Detect which cell encompasses the target text, then output its (X, Y) center coordinate. 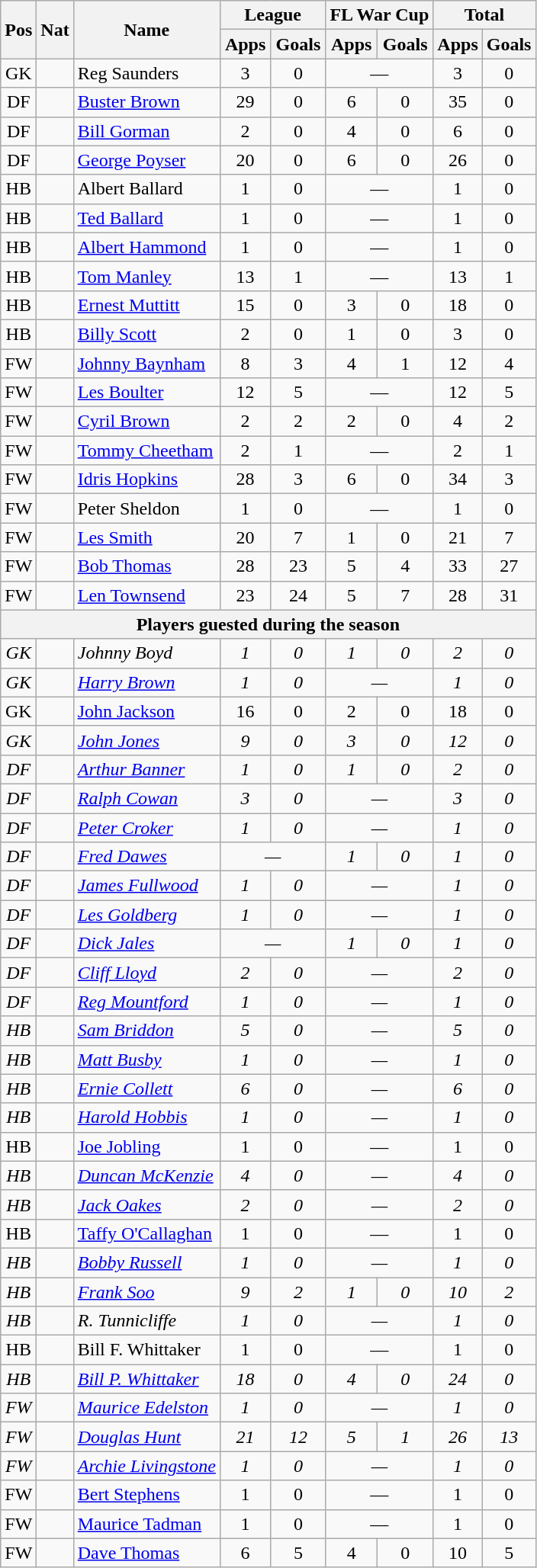
33 (458, 566)
Archie Livingstone (146, 1466)
35 (458, 102)
Pos (18, 30)
James Fullwood (146, 886)
League (273, 15)
Arthur Banner (146, 769)
Tommy Cheetham (146, 451)
Total (484, 15)
Maurice Tadman (146, 1524)
Les Smith (146, 537)
Tom Manley (146, 276)
Johnny Baynham (146, 364)
Harry Brown (146, 682)
Douglas Hunt (146, 1437)
Len Townsend (146, 595)
Matt Busby (146, 1060)
27 (509, 566)
8 (246, 364)
Bert Stephens (146, 1495)
Albert Ballard (146, 189)
Billy Scott (146, 334)
Bobby Russell (146, 1262)
Bill Gorman (146, 131)
Ted Ballard (146, 218)
31 (509, 595)
Duncan McKenzie (146, 1175)
Dave Thomas (146, 1553)
Taffy O'Callaghan (146, 1233)
Cyril Brown (146, 422)
Les Goldberg (146, 915)
Idris Hopkins (146, 479)
Cliff Lloyd (146, 973)
29 (246, 102)
Ralph Cowan (146, 798)
16 (246, 711)
15 (246, 305)
R. Tunnicliffe (146, 1321)
Frank Soo (146, 1292)
Johnny Boyd (146, 653)
Reg Saunders (146, 73)
Les Boulter (146, 393)
Name (146, 30)
Nat (55, 30)
Fred Dawes (146, 857)
Albert Hammond (146, 247)
FL War Cup (380, 15)
Ernest Muttitt (146, 305)
Dick Jales (146, 944)
Maurice Edelston (146, 1408)
Buster Brown (146, 102)
Ernie Collett (146, 1089)
John Jackson (146, 711)
John Jones (146, 740)
Players guested during the season (268, 624)
Peter Croker (146, 827)
Joe Jobling (146, 1146)
Sam Briddon (146, 1031)
Bill P. Whittaker (146, 1379)
Reg Mountford (146, 1002)
Peter Sheldon (146, 508)
George Poyser (146, 160)
34 (458, 479)
Bob Thomas (146, 566)
Bill F. Whittaker (146, 1350)
Harold Hobbis (146, 1117)
Jack Oakes (146, 1204)
